Locate the cell with the specified text and output its [x, y] center coordinate. 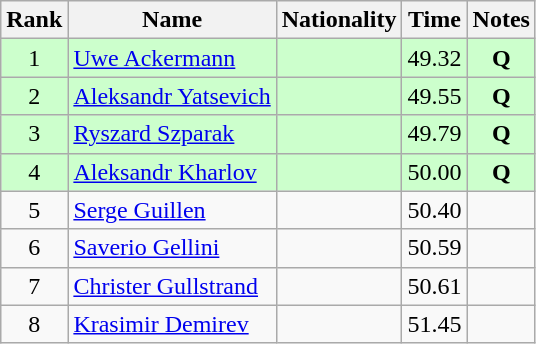
50.40 [434, 210]
Christer Gullstrand [172, 286]
Aleksandr Kharlov [172, 172]
49.32 [434, 58]
49.55 [434, 96]
5 [34, 210]
Ryszard Szparak [172, 134]
50.61 [434, 286]
Serge Guillen [172, 210]
Notes [501, 20]
7 [34, 286]
50.59 [434, 248]
51.45 [434, 324]
Nationality [339, 20]
Krasimir Demirev [172, 324]
49.79 [434, 134]
Saverio Gellini [172, 248]
Aleksandr Yatsevich [172, 96]
8 [34, 324]
4 [34, 172]
2 [34, 96]
1 [34, 58]
Uwe Ackermann [172, 58]
6 [34, 248]
Name [172, 20]
50.00 [434, 172]
Time [434, 20]
3 [34, 134]
Rank [34, 20]
